Detect which cell encompasses the target text, then output its (X, Y) center coordinate. 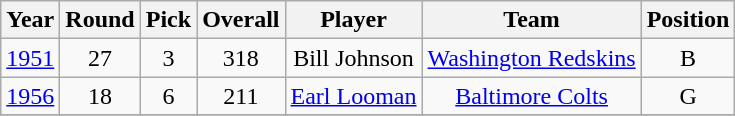
318 (241, 58)
Player (354, 20)
Bill Johnson (354, 58)
3 (168, 58)
Earl Looman (354, 96)
Round (100, 20)
Team (532, 20)
211 (241, 96)
Overall (241, 20)
G (688, 96)
Pick (168, 20)
1951 (30, 58)
B (688, 58)
Baltimore Colts (532, 96)
1956 (30, 96)
27 (100, 58)
Year (30, 20)
Washington Redskins (532, 58)
6 (168, 96)
Position (688, 20)
18 (100, 96)
